Provide the (x, y) coordinate of the cell's center where the given text is located.  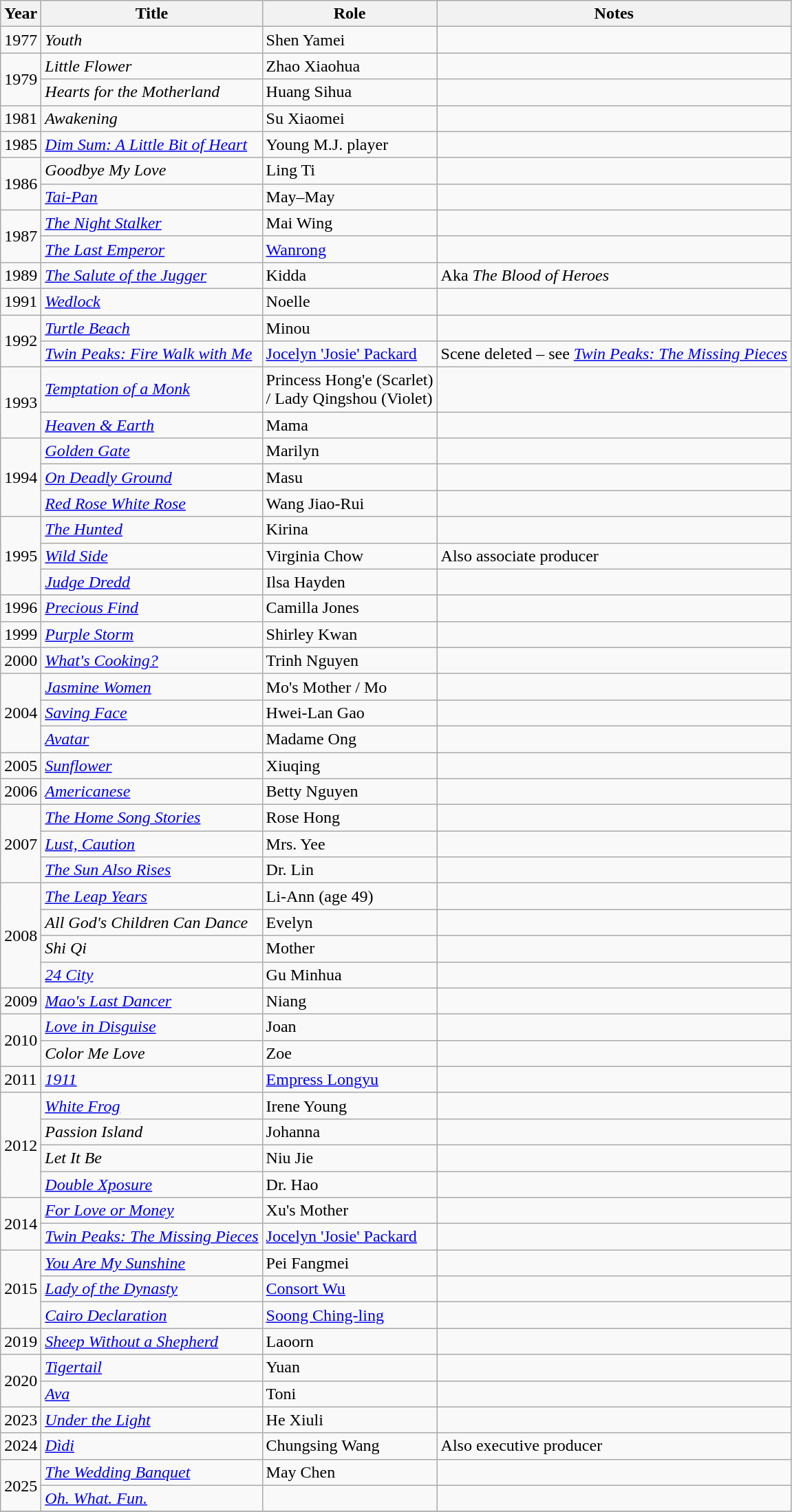
Niu Jie (350, 1158)
May–May (350, 197)
Also associate producer (614, 556)
Little Flower (151, 66)
Red Rose White Rose (151, 504)
Double Xposure (151, 1184)
Noelle (350, 301)
Zhao Xiaohua (350, 66)
1985 (21, 144)
Cairo Declaration (151, 1315)
Aka The Blood of Heroes (614, 275)
Kidda (350, 275)
Wedlock (151, 301)
Role (350, 14)
Lady of the Dynasty (151, 1289)
Ilsa Hayden (350, 582)
Also executive producer (614, 1446)
1989 (21, 275)
2024 (21, 1446)
Tigertail (151, 1368)
The Home Song Stories (151, 818)
Dìdi (151, 1446)
24 City (151, 975)
2020 (21, 1381)
For Love or Money (151, 1211)
Dr. Hao (350, 1184)
Zoe (350, 1053)
Shirley Kwan (350, 634)
Temptation of a Monk (151, 389)
1993 (21, 403)
Turtle Beach (151, 328)
Masu (350, 477)
Tai-Pan (151, 197)
Trinh Nguyen (350, 660)
2019 (21, 1341)
1995 (21, 556)
Camilla Jones (350, 608)
Xiuqing (350, 766)
Wang Jiao-Rui (350, 504)
Huang Sihua (350, 92)
Virginia Chow (350, 556)
Sheep Without a Shepherd (151, 1341)
2012 (21, 1145)
Heaven & Earth (151, 425)
1996 (21, 608)
Purple Storm (151, 634)
1987 (21, 236)
2010 (21, 1040)
Mo's Mother / Mo (350, 687)
Judge Dredd (151, 582)
The Leap Years (151, 896)
The Night Stalker (151, 223)
Dim Sum: A Little Bit of Heart (151, 144)
2008 (21, 936)
Precious Find (151, 608)
The Sun Also Rises (151, 870)
Goodbye My Love (151, 171)
The Hunted (151, 530)
2007 (21, 844)
Under the Light (151, 1420)
2015 (21, 1289)
Year (21, 14)
Dr. Lin (350, 870)
Ling Ti (350, 171)
May Chen (350, 1472)
Jasmine Women (151, 687)
2025 (21, 1485)
Betty Nguyen (350, 792)
1992 (21, 341)
You Are My Sunshine (151, 1263)
Wanrong (350, 249)
Saving Face (151, 713)
Shi Qi (151, 949)
Minou (350, 328)
Oh. What. Fun. (151, 1498)
He Xiuli (350, 1420)
Wild Side (151, 556)
Lust, Caution (151, 844)
Americanese (151, 792)
2009 (21, 1001)
Consort Wu (350, 1289)
Kirina (350, 530)
White Frog (151, 1105)
Avatar (151, 739)
Twin Peaks: The Missing Pieces (151, 1237)
1977 (21, 40)
Toni (350, 1394)
2006 (21, 792)
On Deadly Ground (151, 477)
Love in Disguise (151, 1027)
Passion Island (151, 1132)
Mama (350, 425)
Mao's Last Dancer (151, 1001)
2011 (21, 1079)
Princess Hong'e (Scarlet) / Lady Qingshou (Violet) (350, 389)
The Salute of the Jugger (151, 275)
Gu Minhua (350, 975)
Sunflower (151, 766)
Mother (350, 949)
1981 (21, 118)
Li-Ann (age 49) (350, 896)
Chungsing Wang (350, 1446)
Rose Hong (350, 818)
1991 (21, 301)
Empress Longyu (350, 1079)
2014 (21, 1224)
The Wedding Banquet (151, 1472)
Young M.J. player (350, 144)
Let It Be (151, 1158)
Awakening (151, 118)
Madame Ong (350, 739)
Scene deleted – see Twin Peaks: The Missing Pieces (614, 354)
Youth (151, 40)
What's Cooking? (151, 660)
Color Me Love (151, 1053)
Golden Gate (151, 451)
1979 (21, 79)
2004 (21, 713)
Mai Wing (350, 223)
Title (151, 14)
Niang (350, 1001)
1999 (21, 634)
Laoorn (350, 1341)
The Last Emperor (151, 249)
Irene Young (350, 1105)
Joan (350, 1027)
Marilyn (350, 451)
Pei Fangmei (350, 1263)
1986 (21, 184)
Evelyn (350, 922)
Yuan (350, 1368)
1994 (21, 477)
Mrs. Yee (350, 844)
2023 (21, 1420)
Ava (151, 1394)
Notes (614, 14)
All God's Children Can Dance (151, 922)
Hearts for the Motherland (151, 92)
Xu's Mother (350, 1211)
1911 (151, 1079)
Twin Peaks: Fire Walk with Me (151, 354)
Soong Ching-ling (350, 1315)
Shen Yamei (350, 40)
2005 (21, 766)
Johanna (350, 1132)
Hwei-Lan Gao (350, 713)
2000 (21, 660)
Su Xiaomei (350, 118)
